Extract the [X, Y] coordinate from the center of the cell holding the provided text.  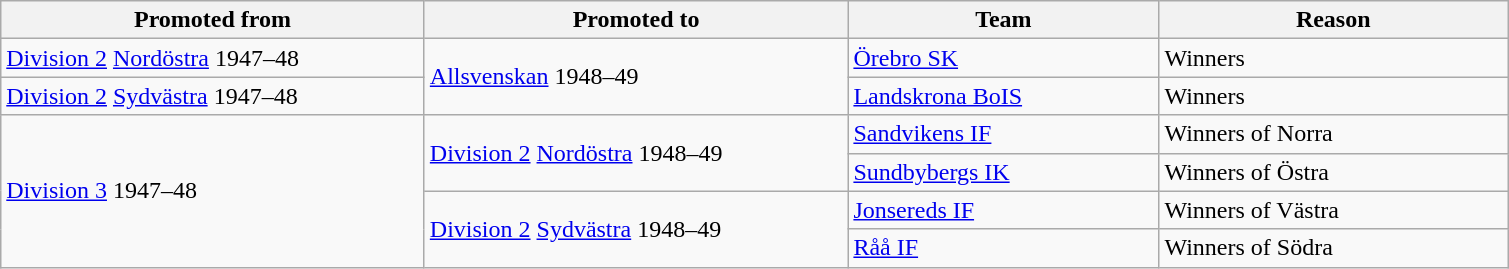
Winners of Södra [1334, 248]
Team [1004, 20]
Sandvikens IF [1004, 134]
Winners of Norra [1334, 134]
Sundbybergs IK [1004, 172]
Promoted from [213, 20]
Jonsereds IF [1004, 210]
Division 2 Nordöstra 1948–49 [636, 153]
Division 2 Sydvästra 1947–48 [213, 96]
Division 2 Sydvästra 1948–49 [636, 229]
Reason [1334, 20]
Division 3 1947–48 [213, 191]
Winners of Västra [1334, 210]
Örebro SK [1004, 58]
Råå IF [1004, 248]
Landskrona BoIS [1004, 96]
Allsvenskan 1948–49 [636, 77]
Division 2 Nordöstra 1947–48 [213, 58]
Promoted to [636, 20]
Winners of Östra [1334, 172]
